Capture the cell that displays the provided text and extract its [X, Y] central coordinate. 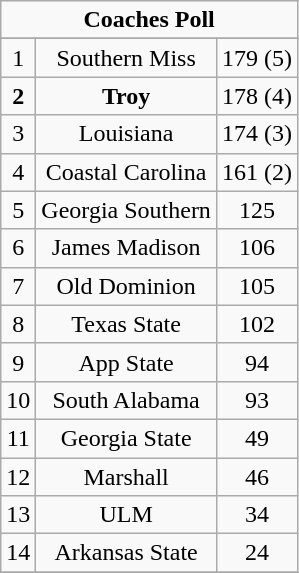
Georgia State [126, 438]
94 [256, 362]
Southern Miss [126, 58]
105 [256, 286]
178 (4) [256, 96]
Georgia Southern [126, 210]
49 [256, 438]
James Madison [126, 248]
14 [18, 553]
125 [256, 210]
3 [18, 134]
13 [18, 515]
12 [18, 477]
34 [256, 515]
93 [256, 400]
Texas State [126, 324]
10 [18, 400]
106 [256, 248]
6 [18, 248]
Marshall [126, 477]
Old Dominion [126, 286]
ULM [126, 515]
2 [18, 96]
Coastal Carolina [126, 172]
Coaches Poll [150, 20]
46 [256, 477]
8 [18, 324]
App State [126, 362]
5 [18, 210]
179 (5) [256, 58]
24 [256, 553]
Troy [126, 96]
161 (2) [256, 172]
9 [18, 362]
4 [18, 172]
1 [18, 58]
174 (3) [256, 134]
Louisiana [126, 134]
South Alabama [126, 400]
Arkansas State [126, 553]
7 [18, 286]
102 [256, 324]
11 [18, 438]
